Find where the given text appears and provide that cell's center as [x, y] coordinate. 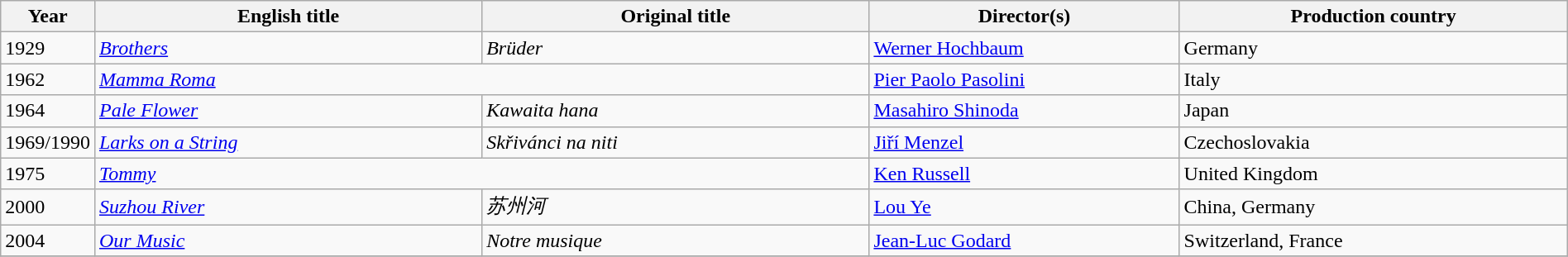
English title [288, 17]
Director(s) [1024, 17]
Larks on a String [288, 142]
Italy [1373, 79]
Kawaita hana [676, 111]
苏州河 [676, 207]
Production country [1373, 17]
Masahiro Shinoda [1024, 111]
Werner Hochbaum [1024, 48]
Our Music [288, 240]
Japan [1373, 111]
1929 [48, 48]
Suzhou River [288, 207]
Brothers [288, 48]
Pale Flower [288, 111]
Lou Ye [1024, 207]
1962 [48, 79]
Ken Russell [1024, 174]
Jean-Luc Godard [1024, 240]
Czechoslovakia [1373, 142]
Switzerland, France [1373, 240]
1964 [48, 111]
Year [48, 17]
1975 [48, 174]
Mamma Roma [481, 79]
United Kingdom [1373, 174]
Original title [676, 17]
2004 [48, 240]
2000 [48, 207]
Germany [1373, 48]
Notre musique [676, 240]
Skřivánci na niti [676, 142]
Jiří Menzel [1024, 142]
1969/1990 [48, 142]
Pier Paolo Pasolini [1024, 79]
China, Germany [1373, 207]
Tommy [481, 174]
Brüder [676, 48]
